Locate the cell with the specified text and output its (x, y) center coordinate. 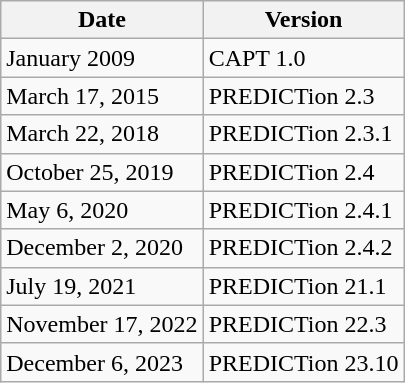
CAPT 1.0 (304, 58)
PREDICTion 2.3 (304, 96)
PREDICTion 2.4 (304, 172)
PREDICTion 2.4.2 (304, 248)
July 19, 2021 (102, 286)
Date (102, 20)
December 2, 2020 (102, 248)
PREDICTion 23.10 (304, 362)
March 22, 2018 (102, 134)
January 2009 (102, 58)
December 6, 2023 (102, 362)
PREDICTion 21.1 (304, 286)
May 6, 2020 (102, 210)
March 17, 2015 (102, 96)
Version (304, 20)
PREDICTion 2.3.1 (304, 134)
October 25, 2019 (102, 172)
November 17, 2022 (102, 324)
PREDICTion 22.3 (304, 324)
PREDICTion 2.4.1 (304, 210)
